Identify which cell holds the provided text, then report its [X, Y] central coordinate. 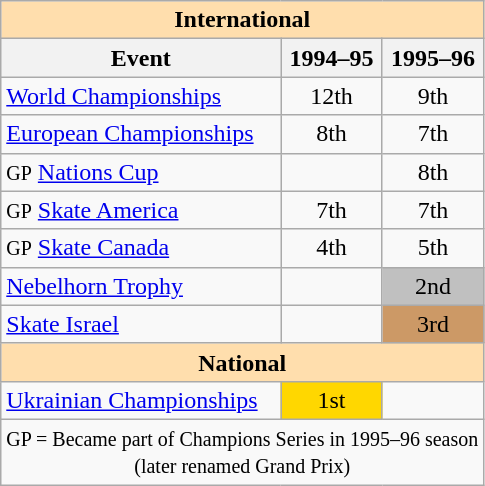
5th [433, 248]
Ukrainian Championships [141, 400]
World Championships [141, 96]
GP Skate America [141, 210]
3rd [433, 324]
GP Skate Canada [141, 248]
1995–96 [433, 58]
1994–95 [332, 58]
12th [332, 96]
GP Nations Cup [141, 172]
Skate Israel [141, 324]
4th [332, 248]
9th [433, 96]
Nebelhorn Trophy [141, 286]
GP = Became part of Champions Series in 1995–96 season (later renamed Grand Prix) [242, 452]
National [242, 362]
European Championships [141, 134]
1st [332, 400]
International [242, 20]
2nd [433, 286]
Event [141, 58]
